Find where the given text appears and provide that cell's center as [x, y] coordinate. 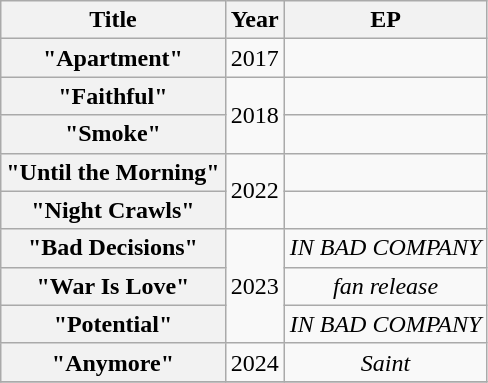
"Apartment" [113, 58]
"Smoke" [113, 134]
fan release [386, 286]
"Bad Decisions" [113, 248]
2023 [254, 286]
"Night Crawls" [113, 210]
"Potential" [113, 324]
2017 [254, 58]
"Until the Morning" [113, 172]
Year [254, 20]
2022 [254, 191]
"War Is Love" [113, 286]
2018 [254, 115]
"Faithful" [113, 96]
2024 [254, 362]
Saint [386, 362]
Title [113, 20]
EP [386, 20]
"Anymore" [113, 362]
